Locate the cell with the specified text and output its [x, y] center coordinate. 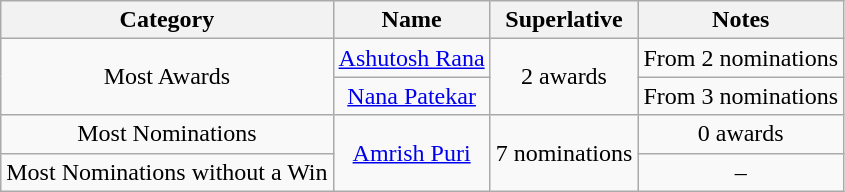
Most Nominations [167, 134]
Superlative [564, 20]
Amrish Puri [412, 153]
Name [412, 20]
7 nominations [564, 153]
Most Awards [167, 77]
Most Nominations without a Win [167, 172]
0 awards [741, 134]
Category [167, 20]
2 awards [564, 77]
Notes [741, 20]
Ashutosh Rana [412, 58]
Nana Patekar [412, 96]
From 2 nominations [741, 58]
From 3 nominations [741, 96]
– [741, 172]
